Locate the cell with the specified text and output its (x, y) center coordinate. 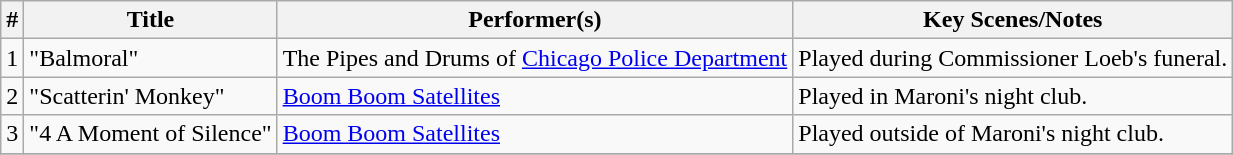
"Scatterin' Monkey" (150, 96)
Played in Maroni's night club. (1013, 96)
Played during Commissioner Loeb's funeral. (1013, 58)
3 (12, 134)
Played outside of Maroni's night club. (1013, 134)
1 (12, 58)
"4 A Moment of Silence" (150, 134)
Key Scenes/Notes (1013, 20)
The Pipes and Drums of Chicago Police Department (535, 58)
Title (150, 20)
"Balmoral" (150, 58)
2 (12, 96)
Performer(s) (535, 20)
# (12, 20)
